From the cell containing the given text, extract its center point as (X, Y) coordinate. 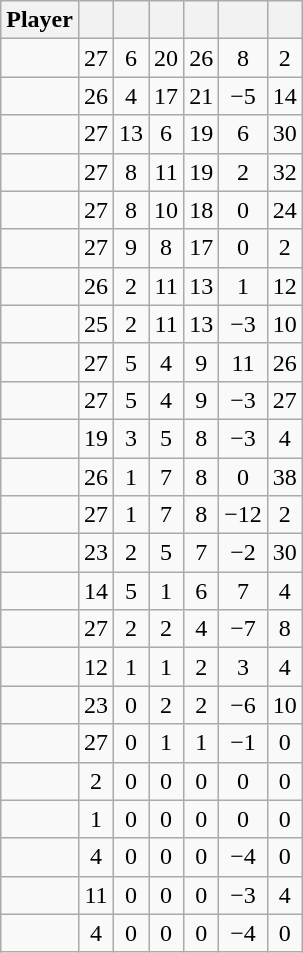
−6 (244, 705)
32 (284, 172)
18 (202, 210)
25 (96, 324)
20 (166, 58)
38 (284, 477)
−1 (244, 743)
−7 (244, 629)
−12 (244, 515)
21 (202, 96)
Player (40, 20)
24 (284, 210)
−2 (244, 553)
−5 (244, 96)
